Locate the cell with the specified text and output its (X, Y) center coordinate. 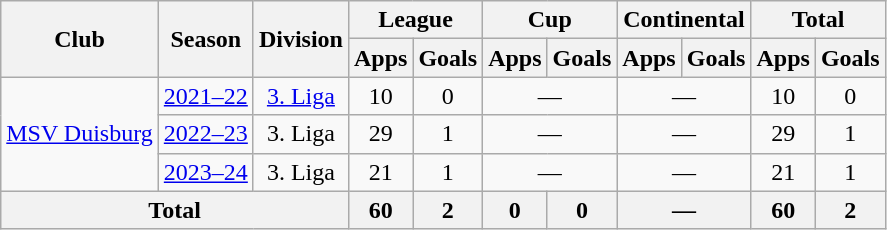
MSV Duisburg (80, 134)
Cup (550, 20)
2021–22 (206, 96)
2022–23 (206, 134)
Season (206, 39)
2023–24 (206, 172)
Division (300, 39)
Continental (684, 20)
Club (80, 39)
League (415, 20)
